Determine the (X, Y) coordinate at the center of the cell enclosing the given text.  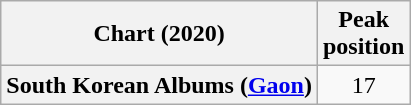
17 (363, 85)
Peakposition (363, 34)
South Korean Albums (Gaon) (160, 85)
Chart (2020) (160, 34)
